Scan for the cell matching the given text and deliver its (X, Y) coordinate at center. 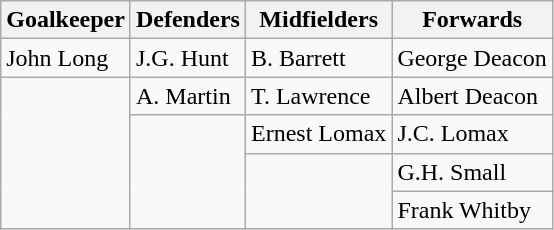
G.H. Small (472, 172)
Defenders (188, 20)
Frank Whitby (472, 210)
B. Barrett (318, 58)
J.G. Hunt (188, 58)
George Deacon (472, 58)
Albert Deacon (472, 96)
Midfielders (318, 20)
A. Martin (188, 96)
J.C. Lomax (472, 134)
T. Lawrence (318, 96)
Goalkeeper (66, 20)
Ernest Lomax (318, 134)
John Long (66, 58)
Forwards (472, 20)
